Return (X, Y) of the center of cell containing provided text 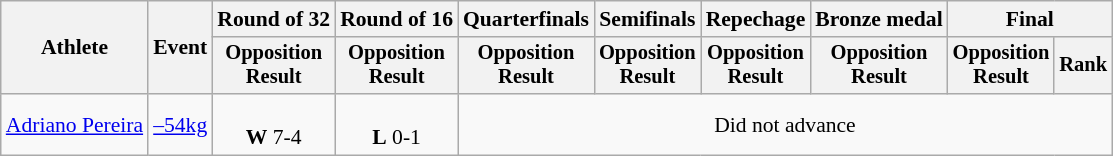
W 7-4 (274, 124)
L 0-1 (396, 124)
Rank (1083, 66)
Repechage (756, 19)
Athlete (74, 48)
Round of 32 (274, 19)
Event (180, 48)
Semifinals (648, 19)
Did not advance (785, 124)
Bronze medal (878, 19)
Final (1030, 19)
Quarterfinals (526, 19)
–54kg (180, 124)
Round of 16 (396, 19)
Adriano Pereira (74, 124)
